Detect which cell encompasses the target text, then output its (X, Y) center coordinate. 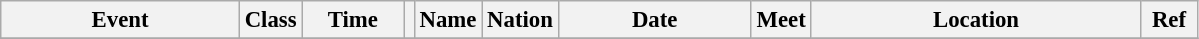
Name (448, 20)
Time (353, 20)
Nation (520, 20)
Location (976, 20)
Class (270, 20)
Date (654, 20)
Event (120, 20)
Meet (781, 20)
Ref (1169, 20)
